Search for the cell housing the specified text and yield its (x, y) center coordinate. 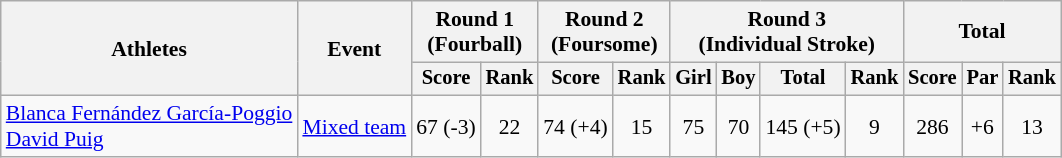
145 (+5) (802, 126)
9 (875, 126)
Par (983, 79)
Girl (693, 79)
Blanca Fernández García-PoggioDavid Puig (150, 126)
Event (354, 48)
Boy (738, 79)
286 (932, 126)
22 (510, 126)
Round 3(Individual Stroke) (786, 32)
Mixed team (354, 126)
67 (-3) (446, 126)
75 (693, 126)
13 (1032, 126)
70 (738, 126)
Round 2(Foursome) (604, 32)
Athletes (150, 48)
15 (642, 126)
+6 (983, 126)
Round 1(Fourball) (474, 32)
74 (+4) (575, 126)
